For the text-containing cell, return its midpoint in [x, y] coordinate format. 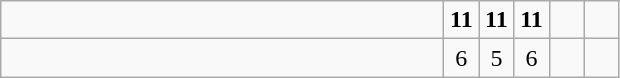
5 [496, 58]
